Provide the [X, Y] coordinate of the cell's center where the given text is located.  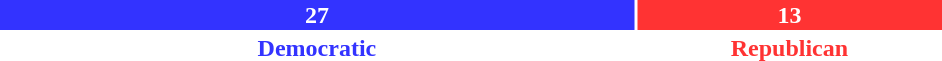
27 [317, 15]
13 [790, 15]
